Determine the [x, y] coordinate at the center of the cell enclosing the given text.  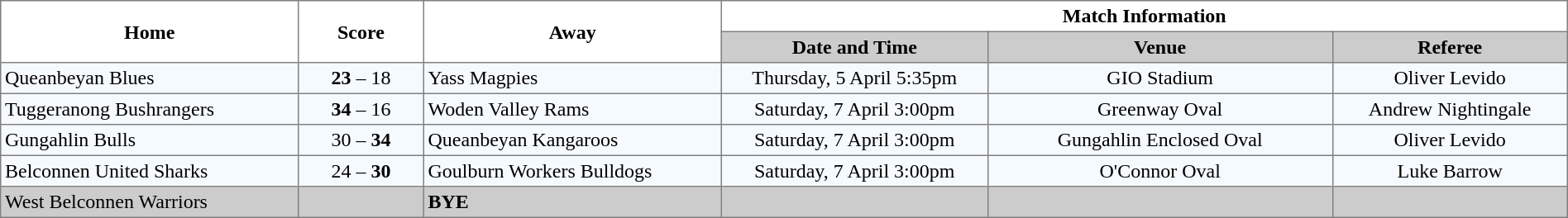
Gungahlin Bulls [150, 140]
Andrew Nightingale [1450, 109]
O'Connor Oval [1159, 171]
Away [572, 31]
23 – 18 [361, 78]
Goulburn Workers Bulldogs [572, 171]
Yass Magpies [572, 78]
34 – 16 [361, 109]
West Belconnen Warriors [150, 202]
Gungahlin Enclosed Oval [1159, 140]
Date and Time [854, 47]
Score [361, 31]
Referee [1450, 47]
Greenway Oval [1159, 109]
GIO Stadium [1159, 78]
Match Information [1145, 17]
Woden Valley Rams [572, 109]
Tuggeranong Bushrangers [150, 109]
30 – 34 [361, 140]
Queanbeyan Blues [150, 78]
Belconnen United Sharks [150, 171]
Luke Barrow [1450, 171]
Venue [1159, 47]
Queanbeyan Kangaroos [572, 140]
Home [150, 31]
Thursday, 5 April 5:35pm [854, 78]
BYE [572, 202]
24 – 30 [361, 171]
